From the cell containing the given text, extract its center point as (X, Y) coordinate. 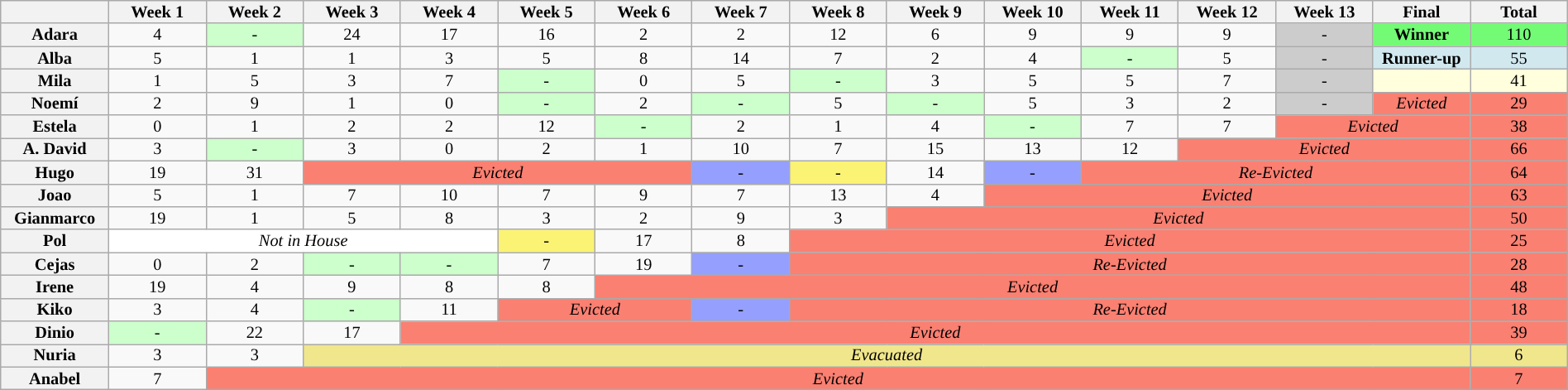
38 (1519, 127)
22 (255, 333)
11 (449, 310)
Week 3 (352, 12)
Dinio (55, 333)
Hugo (55, 172)
Irene (55, 286)
Evacuated (887, 355)
Runner-up (1422, 58)
Alba (55, 58)
Not in House (303, 241)
Week 10 (1033, 12)
Anabel (55, 378)
Week 7 (741, 12)
Gianmarco (55, 218)
Estela (55, 127)
63 (1519, 195)
Pol (55, 241)
24 (352, 35)
Nuria (55, 355)
41 (1519, 80)
Week 6 (643, 12)
Winner (1422, 35)
16 (547, 35)
31 (255, 172)
Week 5 (547, 12)
48 (1519, 286)
Kiko (55, 310)
39 (1519, 333)
Adara (55, 35)
Week 8 (839, 12)
Week 1 (157, 12)
Mila (55, 80)
55 (1519, 58)
28 (1519, 264)
64 (1519, 172)
Noemí (55, 104)
Week 13 (1324, 12)
Total (1519, 12)
Week 2 (255, 12)
Week 9 (935, 12)
18 (1519, 310)
Week 4 (449, 12)
50 (1519, 218)
Final (1422, 12)
Week 11 (1130, 12)
15 (935, 149)
66 (1519, 149)
Joao (55, 195)
Week 12 (1227, 12)
25 (1519, 241)
29 (1519, 104)
Cejas (55, 264)
110 (1519, 35)
A. David (55, 149)
